Identify which cell holds the provided text, then report its [X, Y] central coordinate. 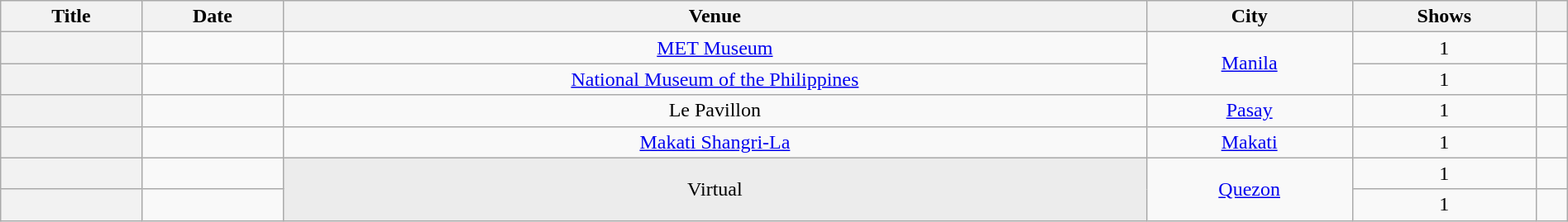
Le Pavillon [715, 111]
Title [71, 17]
Venue [715, 17]
Makati [1249, 142]
Pasay [1249, 111]
Virtual [715, 189]
MET Museum [715, 48]
Shows [1444, 17]
National Museum of the Philippines [715, 79]
Quezon [1249, 189]
Date [213, 17]
Makati Shangri-La [715, 142]
City [1249, 17]
Manila [1249, 64]
